Find where the given text appears and provide that cell's center as [X, Y] coordinate. 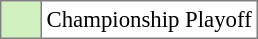
Championship Playoff [149, 20]
